From the cell containing the given text, extract its center point as (X, Y) coordinate. 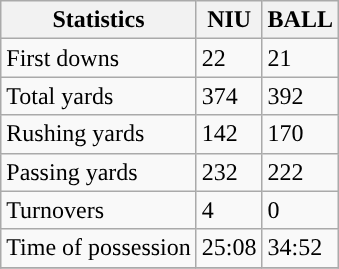
0 (300, 210)
Total yards (99, 96)
Turnovers (99, 210)
Time of possession (99, 248)
142 (229, 134)
Passing yards (99, 172)
Rushing yards (99, 134)
Statistics (99, 20)
NIU (229, 20)
21 (300, 58)
22 (229, 58)
4 (229, 210)
170 (300, 134)
34:52 (300, 248)
232 (229, 172)
BALL (300, 20)
222 (300, 172)
374 (229, 96)
392 (300, 96)
First downs (99, 58)
25:08 (229, 248)
